Detect which cell encompasses the target text, then output its [X, Y] center coordinate. 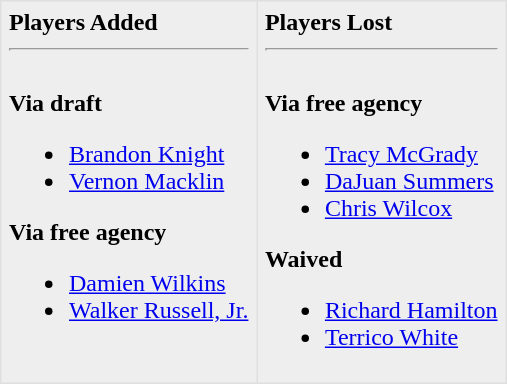
Players Lost Via free agencyTracy McGradyDaJuan SummersChris WilcoxWaivedRichard HamiltonTerrico White [382, 192]
Players Added Via draftBrandon KnightVernon MacklinVia free agencyDamien WilkinsWalker Russell, Jr. [129, 192]
